Extract the [x, y] coordinate from the center of the cell holding the provided text.  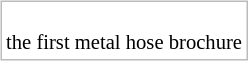
the first metal hose brochure [124, 32]
